Pinpoint the cell where the given text exists, returning its [x, y] midpoint coordinate. 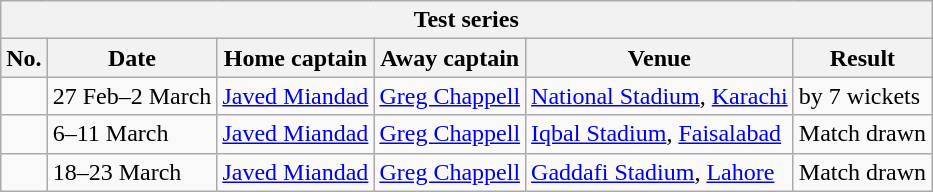
Iqbal Stadium, Faisalabad [660, 134]
Home captain [296, 58]
Venue [660, 58]
Away captain [450, 58]
18–23 March [132, 172]
by 7 wickets [862, 96]
Gaddafi Stadium, Lahore [660, 172]
Result [862, 58]
National Stadium, Karachi [660, 96]
Date [132, 58]
No. [24, 58]
Test series [466, 20]
6–11 March [132, 134]
27 Feb–2 March [132, 96]
